Find where the given text appears and provide that cell's center as [X, Y] coordinate. 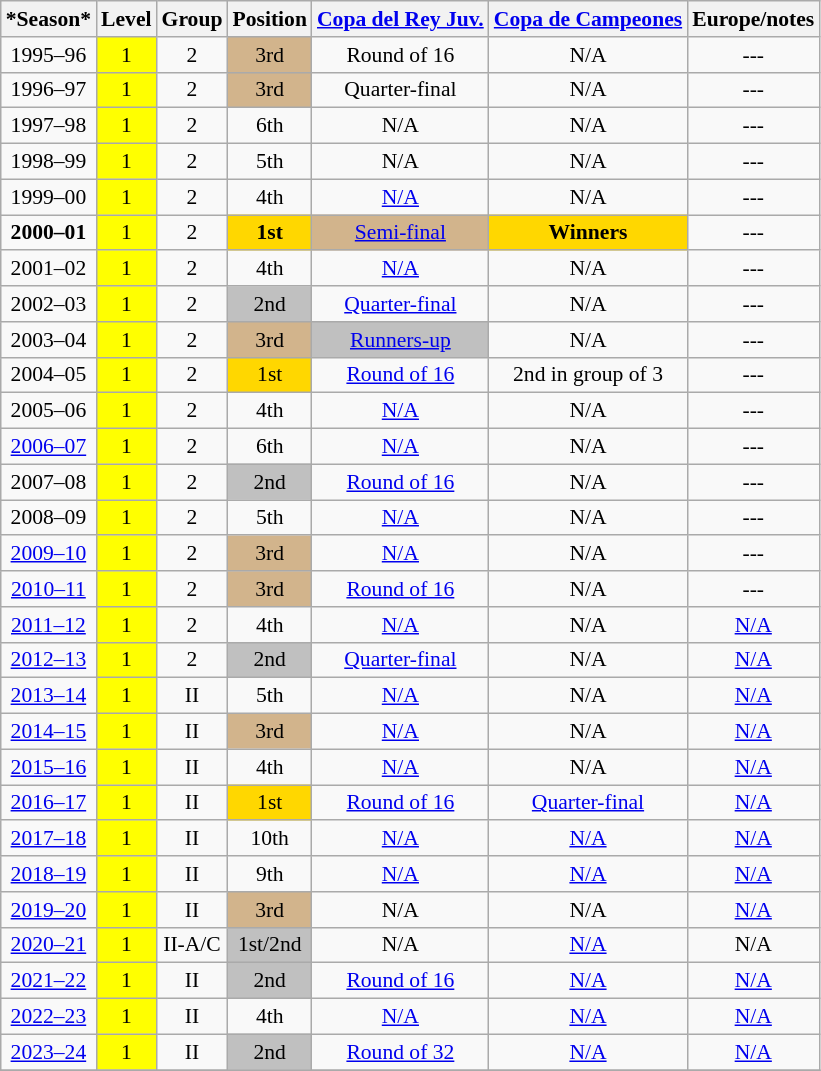
1995–96 [48, 55]
1996–97 [48, 90]
2nd in group of 3 [588, 375]
2010–11 [48, 589]
Copa del Rey Juv. [400, 19]
2021–22 [48, 981]
Europe/notes [753, 19]
2017–18 [48, 839]
*Season* [48, 19]
1997–98 [48, 126]
9th [269, 874]
Runners-up [400, 340]
2011–12 [48, 625]
Semi-final [400, 233]
1998–99 [48, 162]
1999–00 [48, 197]
Winners [588, 233]
2020–21 [48, 945]
2016–17 [48, 803]
2012–13 [48, 660]
2001–02 [48, 269]
2022–23 [48, 1017]
10th [269, 839]
2008–09 [48, 518]
2015–16 [48, 767]
2019–20 [48, 910]
2007–08 [48, 482]
2023–24 [48, 1052]
II-A/C [192, 945]
2004–05 [48, 375]
Round of 32 [400, 1052]
2006–07 [48, 447]
Level [126, 19]
2013–14 [48, 696]
2014–15 [48, 732]
2003–04 [48, 340]
Copa de Campeones [588, 19]
2009–10 [48, 554]
2018–19 [48, 874]
2002–03 [48, 304]
Position [269, 19]
Group [192, 19]
1st/2nd [269, 945]
2005–06 [48, 411]
2000–01 [48, 233]
